Scan for the cell matching the given text and deliver its [x, y] coordinate at center. 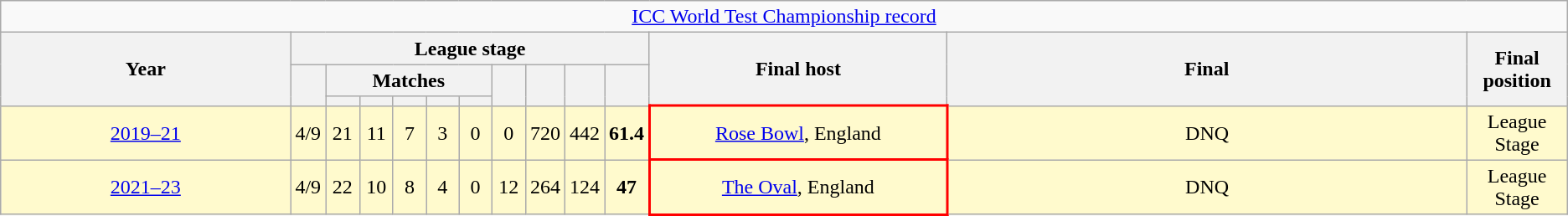
7 [409, 132]
Final [1206, 69]
22 [343, 188]
League stage [470, 49]
10 [376, 188]
61.4 [627, 132]
ICC World Test Championship record [784, 17]
442 [585, 132]
4 [442, 188]
21 [343, 132]
Rose Bowl, England [797, 132]
Matches [409, 80]
124 [585, 188]
Year [146, 69]
Final position [1517, 69]
11 [376, 132]
8 [409, 188]
2021–23 [146, 188]
12 [508, 188]
Final host [797, 69]
3 [442, 132]
2019–21 [146, 132]
The Oval, England [797, 188]
47 [627, 188]
264 [544, 188]
720 [544, 132]
